Find where the given text appears and provide that cell's center as [X, Y] coordinate. 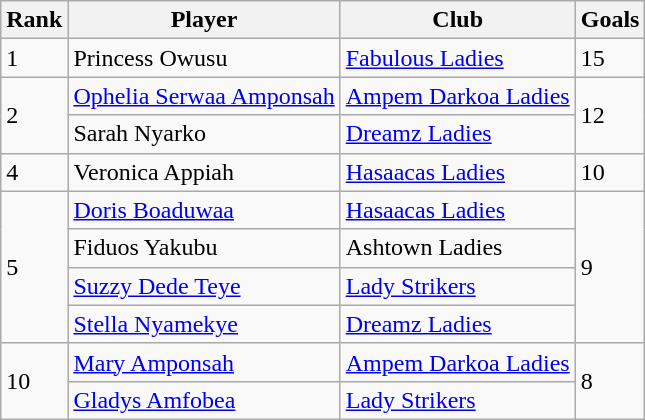
8 [610, 381]
5 [34, 267]
15 [610, 58]
Mary Amponsah [204, 362]
Goals [610, 20]
Ashtown Ladies [458, 248]
9 [610, 267]
Rank [34, 20]
Princess Owusu [204, 58]
Veronica Appiah [204, 172]
Doris Boaduwaa [204, 210]
Ophelia Serwaa Amponsah [204, 96]
Fabulous Ladies [458, 58]
Club [458, 20]
1 [34, 58]
12 [610, 115]
Stella Nyamekye [204, 324]
4 [34, 172]
Fiduos Yakubu [204, 248]
Sarah Nyarko [204, 134]
Gladys Amfobea [204, 400]
2 [34, 115]
Player [204, 20]
Suzzy Dede Teye [204, 286]
